Extract the (x, y) coordinate from the center of the cell holding the provided text.  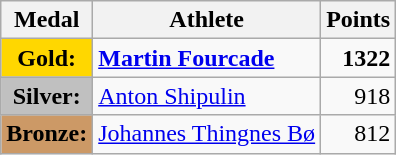
1322 (358, 58)
Athlete (207, 20)
Martin Fourcade (207, 58)
Gold: (47, 58)
812 (358, 134)
Anton Shipulin (207, 96)
Johannes Thingnes Bø (207, 134)
Silver: (47, 96)
Points (358, 20)
Medal (47, 20)
Bronze: (47, 134)
918 (358, 96)
